Scan for the cell matching the given text and deliver its (X, Y) coordinate at center. 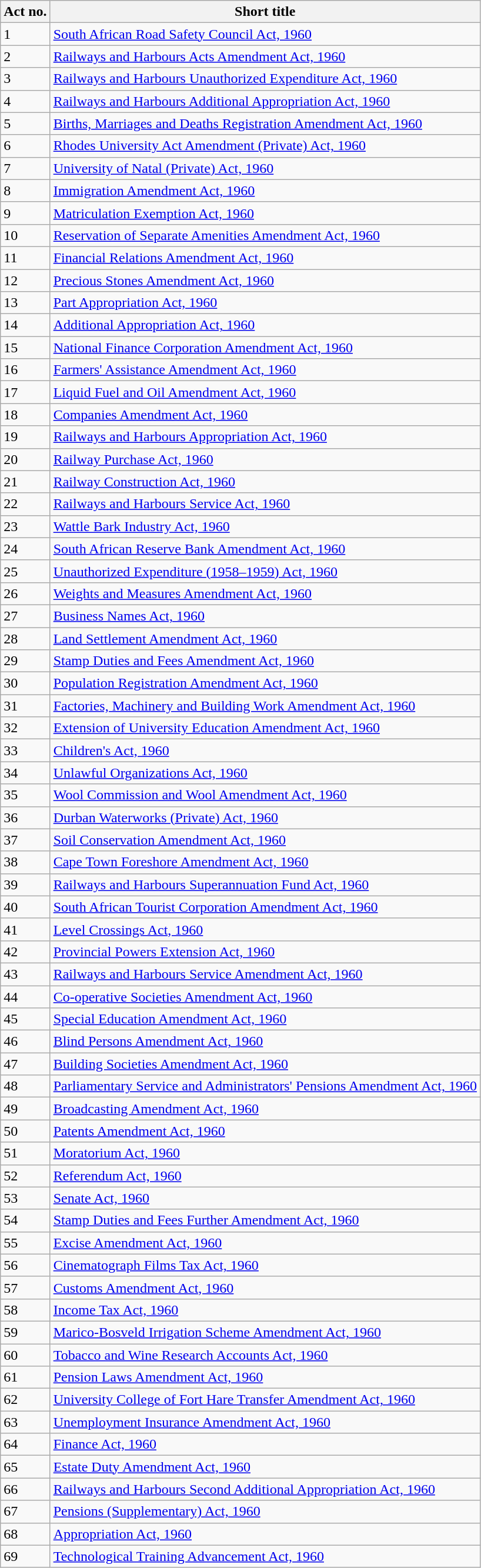
Tobacco and Wine Research Accounts Act, 1960 (265, 1355)
65 (25, 1467)
Railways and Harbours Second Additional Appropriation Act, 1960 (265, 1489)
Income Tax Act, 1960 (265, 1310)
20 (25, 459)
36 (25, 818)
Farmers' Assistance Amendment Act, 1960 (265, 370)
32 (25, 728)
49 (25, 1109)
62 (25, 1400)
Act no. (25, 12)
Unemployment Insurance Amendment Act, 1960 (265, 1422)
Referendum Act, 1960 (265, 1176)
31 (25, 706)
Durban Waterworks (Private) Act, 1960 (265, 818)
Matriculation Exemption Act, 1960 (265, 213)
69 (25, 1556)
12 (25, 281)
Railway Construction Act, 1960 (265, 482)
Appropriation Act, 1960 (265, 1534)
Special Education Amendment Act, 1960 (265, 1019)
Railways and Harbours Appropriation Act, 1960 (265, 437)
Level Crossings Act, 1960 (265, 929)
Blind Persons Amendment Act, 1960 (265, 1042)
46 (25, 1042)
50 (25, 1131)
2 (25, 56)
Additional Appropriation Act, 1960 (265, 325)
Precious Stones Amendment Act, 1960 (265, 281)
3 (25, 79)
56 (25, 1265)
Companies Amendment Act, 1960 (265, 415)
24 (25, 549)
Births, Marriages and Deaths Registration Amendment Act, 1960 (265, 124)
University of Natal (Private) Act, 1960 (265, 168)
54 (25, 1220)
Soil Conservation Amendment Act, 1960 (265, 840)
Building Societies Amendment Act, 1960 (265, 1064)
57 (25, 1287)
Customs Amendment Act, 1960 (265, 1287)
Stamp Duties and Fees Amendment Act, 1960 (265, 661)
27 (25, 616)
Immigration Amendment Act, 1960 (265, 191)
58 (25, 1310)
South African Tourist Corporation Amendment Act, 1960 (265, 907)
Senate Act, 1960 (265, 1198)
Pensions (Supplementary) Act, 1960 (265, 1512)
29 (25, 661)
Railways and Harbours Superannuation Fund Act, 1960 (265, 885)
16 (25, 370)
Railways and Harbours Service Act, 1960 (265, 504)
Financial Relations Amendment Act, 1960 (265, 258)
Railways and Harbours Unauthorized Expenditure Act, 1960 (265, 79)
18 (25, 415)
48 (25, 1086)
Railways and Harbours Service Amendment Act, 1960 (265, 974)
Reservation of Separate Amenities Amendment Act, 1960 (265, 235)
53 (25, 1198)
University College of Fort Hare Transfer Amendment Act, 1960 (265, 1400)
68 (25, 1534)
Railways and Harbours Acts Amendment Act, 1960 (265, 56)
40 (25, 907)
7 (25, 168)
15 (25, 348)
Wool Commission and Wool Amendment Act, 1960 (265, 795)
Rhodes University Act Amendment (Private) Act, 1960 (265, 146)
25 (25, 571)
10 (25, 235)
66 (25, 1489)
Factories, Machinery and Building Work Amendment Act, 1960 (265, 706)
Parliamentary Service and Administrators' Pensions Amendment Act, 1960 (265, 1086)
11 (25, 258)
Extension of University Education Amendment Act, 1960 (265, 728)
Railways and Harbours Additional Appropriation Act, 1960 (265, 101)
34 (25, 773)
39 (25, 885)
61 (25, 1377)
4 (25, 101)
Patents Amendment Act, 1960 (265, 1131)
Wattle Bark Industry Act, 1960 (265, 526)
Technological Training Advancement Act, 1960 (265, 1556)
42 (25, 952)
60 (25, 1355)
Short title (265, 12)
14 (25, 325)
38 (25, 862)
30 (25, 683)
22 (25, 504)
Pension Laws Amendment Act, 1960 (265, 1377)
47 (25, 1064)
35 (25, 795)
67 (25, 1512)
63 (25, 1422)
Unlawful Organizations Act, 1960 (265, 773)
55 (25, 1243)
National Finance Corporation Amendment Act, 1960 (265, 348)
28 (25, 638)
Unauthorized Expenditure (1958–1959) Act, 1960 (265, 571)
Business Names Act, 1960 (265, 616)
Moratorium Act, 1960 (265, 1153)
Cinematograph Films Tax Act, 1960 (265, 1265)
9 (25, 213)
13 (25, 303)
Excise Amendment Act, 1960 (265, 1243)
1 (25, 34)
Children's Act, 1960 (265, 750)
Stamp Duties and Fees Further Amendment Act, 1960 (265, 1220)
8 (25, 191)
Co-operative Societies Amendment Act, 1960 (265, 997)
Weights and Measures Amendment Act, 1960 (265, 593)
59 (25, 1332)
6 (25, 146)
64 (25, 1444)
Broadcasting Amendment Act, 1960 (265, 1109)
45 (25, 1019)
23 (25, 526)
Estate Duty Amendment Act, 1960 (265, 1467)
Cape Town Foreshore Amendment Act, 1960 (265, 862)
Finance Act, 1960 (265, 1444)
Part Appropriation Act, 1960 (265, 303)
5 (25, 124)
51 (25, 1153)
South African Reserve Bank Amendment Act, 1960 (265, 549)
South African Road Safety Council Act, 1960 (265, 34)
21 (25, 482)
37 (25, 840)
Marico-Bosveld Irrigation Scheme Amendment Act, 1960 (265, 1332)
Railway Purchase Act, 1960 (265, 459)
17 (25, 392)
43 (25, 974)
Land Settlement Amendment Act, 1960 (265, 638)
Population Registration Amendment Act, 1960 (265, 683)
26 (25, 593)
44 (25, 997)
33 (25, 750)
Liquid Fuel and Oil Amendment Act, 1960 (265, 392)
19 (25, 437)
41 (25, 929)
52 (25, 1176)
Provincial Powers Extension Act, 1960 (265, 952)
